Find where the given text appears and provide that cell's center as [x, y] coordinate. 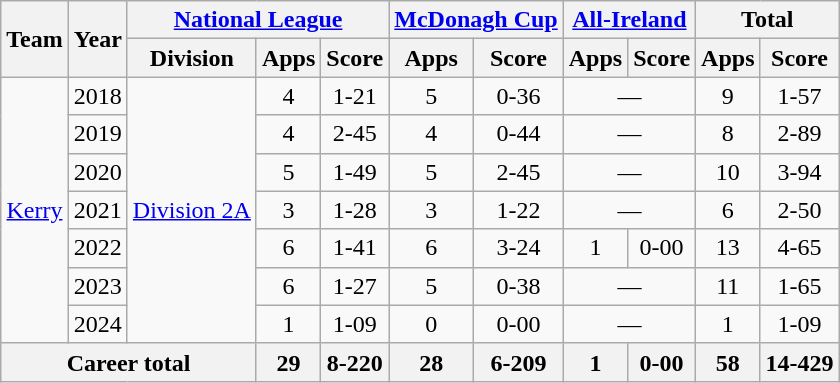
Total [768, 20]
2018 [98, 96]
1-28 [355, 210]
1-49 [355, 172]
29 [288, 362]
National League [258, 20]
13 [728, 248]
1-27 [355, 286]
10 [728, 172]
1-57 [800, 96]
0-36 [519, 96]
8 [728, 134]
2-89 [800, 134]
2023 [98, 286]
8-220 [355, 362]
1-41 [355, 248]
2019 [98, 134]
58 [728, 362]
Year [98, 39]
Team [35, 39]
Kerry [35, 210]
Career total [129, 362]
4-65 [800, 248]
Division [192, 58]
All-Ireland [629, 20]
0-44 [519, 134]
2-50 [800, 210]
9 [728, 96]
McDonagh Cup [476, 20]
2022 [98, 248]
11 [728, 286]
3-94 [800, 172]
2021 [98, 210]
Division 2A [192, 210]
2020 [98, 172]
1-21 [355, 96]
0 [432, 324]
3-24 [519, 248]
14-429 [800, 362]
2024 [98, 324]
1-65 [800, 286]
1-22 [519, 210]
28 [432, 362]
6-209 [519, 362]
0-38 [519, 286]
